For the text-containing cell, return its midpoint in [x, y] coordinate format. 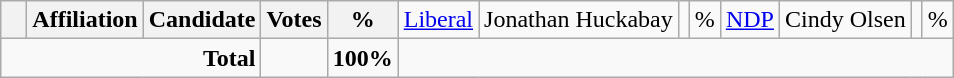
Cindy Olsen [845, 20]
Total [131, 58]
Votes [294, 20]
NDP [750, 20]
Candidate [202, 20]
Affiliation [85, 20]
100% [362, 58]
Liberal [438, 20]
Jonathan Huckabay [579, 20]
